Capture the cell that displays the provided text and extract its (x, y) central coordinate. 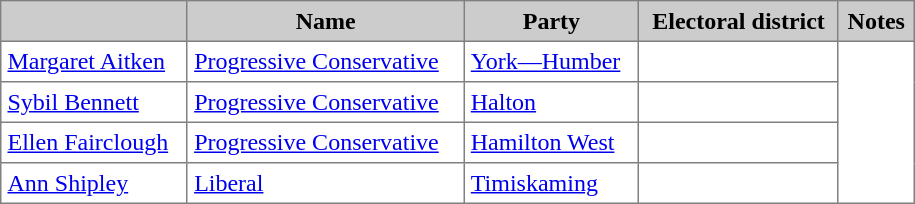
Hamilton West (552, 142)
Name (326, 21)
Liberal (326, 183)
Ellen Fairclough (94, 142)
Notes (876, 21)
Electoral district (738, 21)
Margaret Aitken (94, 61)
Halton (552, 102)
York—Humber (552, 61)
Ann Shipley (94, 183)
Timiskaming (552, 183)
Sybil Bennett (94, 102)
Party (552, 21)
